Output the (X, Y) coordinate of the center of the cell containing the given text.  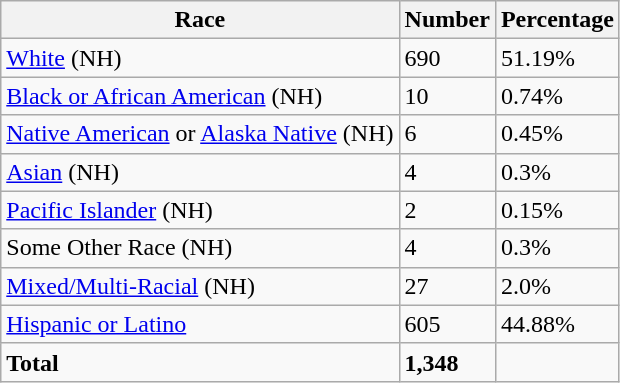
Native American or Alaska Native (NH) (200, 134)
Hispanic or Latino (200, 324)
Mixed/Multi-Racial (NH) (200, 286)
Asian (NH) (200, 172)
2.0% (557, 286)
Number (447, 20)
2 (447, 210)
10 (447, 96)
0.15% (557, 210)
Pacific Islander (NH) (200, 210)
Percentage (557, 20)
Total (200, 362)
White (NH) (200, 58)
1,348 (447, 362)
605 (447, 324)
51.19% (557, 58)
Race (200, 20)
27 (447, 286)
Black or African American (NH) (200, 96)
0.74% (557, 96)
690 (447, 58)
0.45% (557, 134)
6 (447, 134)
44.88% (557, 324)
Some Other Race (NH) (200, 248)
